Find where the given text appears and provide that cell's center as (x, y) coordinate. 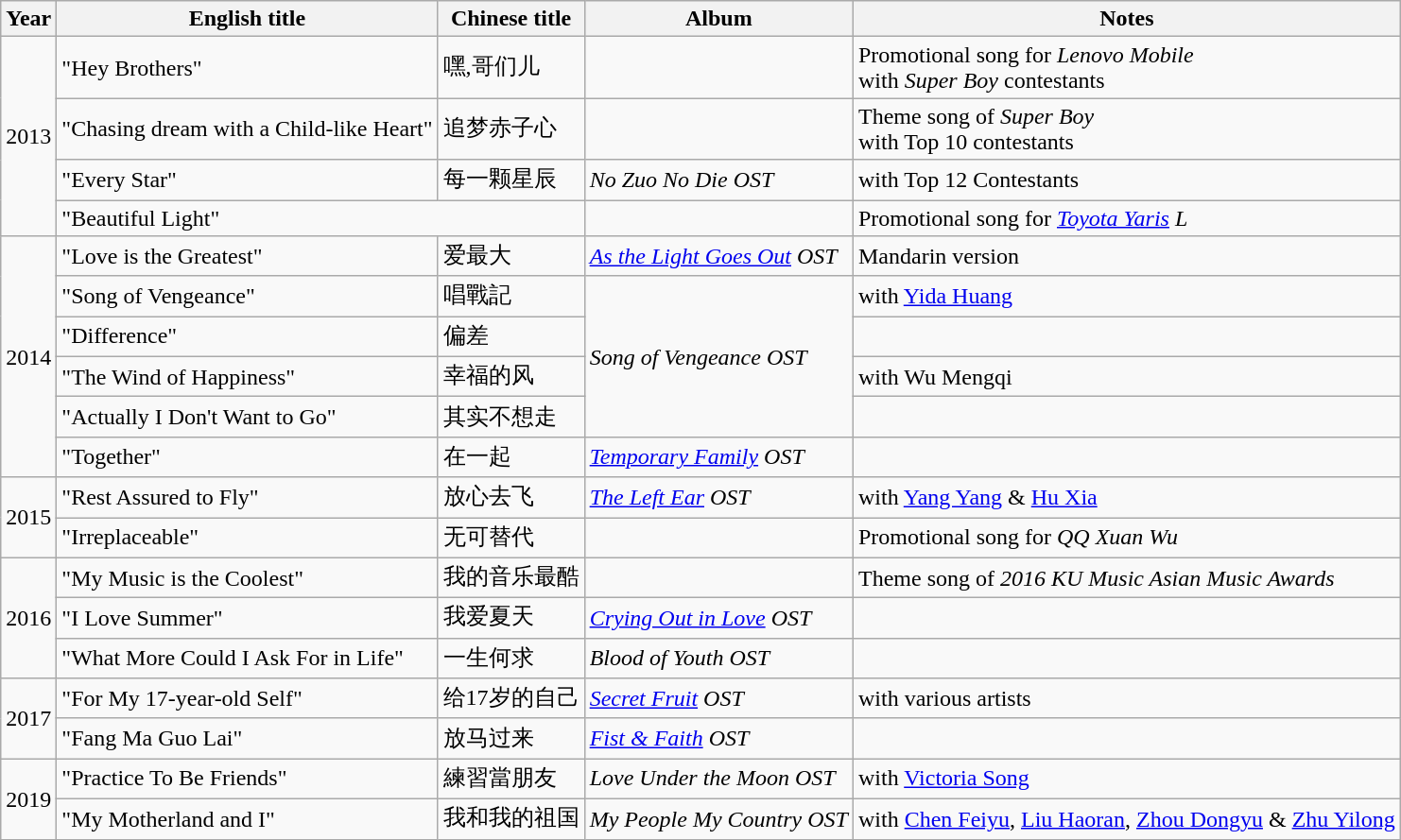
with Yida Huang (1127, 297)
English title (248, 19)
with Victoria Song (1127, 779)
无可替代 (510, 539)
Notes (1127, 19)
"Beautiful Light" (320, 218)
Album (718, 19)
Year (28, 19)
with various artists (1127, 699)
放心去飞 (510, 497)
2014 (28, 357)
"Practice To Be Friends" (248, 779)
with Chen Feiyu, Liu Haoran, Zhou Dongyu & Zhu Yilong (1127, 818)
"Chasing dream with a Child-like Heart" (248, 129)
"The Wind of Happiness" (248, 376)
My People My Country OST (718, 818)
Theme song of 2016 KU Music Asian Music Awards (1127, 578)
追梦赤子心 (510, 129)
我的音乐最酷 (510, 578)
Crying Out in Love OST (718, 618)
2013 (28, 136)
"My Motherland and I" (248, 818)
每一颗星辰 (510, 180)
As the Light Goes Out OST (718, 257)
練習當朋友 (510, 779)
"For My 17-year-old Self" (248, 699)
唱戰記 (510, 297)
Blood of Youth OST (718, 658)
放马过来 (510, 739)
"I Love Summer" (248, 618)
"Irreplaceable" (248, 539)
嘿,哥们儿 (510, 68)
"Difference" (248, 336)
"Rest Assured to Fly" (248, 497)
No Zuo No Die OST (718, 180)
Chinese title (510, 19)
"Fang Ma Guo Lai" (248, 739)
Love Under the Moon OST (718, 779)
一生何求 (510, 658)
"Hey Brothers" (248, 68)
我和我的祖国 (510, 818)
Song of Vengeance OST (718, 356)
Promotional song for Toyota Yaris L (1127, 218)
with Top 12 Contestants (1127, 180)
"Love is the Greatest" (248, 257)
"Together" (248, 457)
Secret Fruit OST (718, 699)
2015 (28, 518)
Promotional song for QQ Xuan Wu (1127, 539)
Promotional song for Lenovo Mobilewith Super Boy contestants (1127, 68)
在一起 (510, 457)
2016 (28, 618)
"My Music is the Coolest" (248, 578)
The Left Ear OST (718, 497)
其实不想走 (510, 418)
Mandarin version (1127, 257)
给17岁的自己 (510, 699)
Theme song of Super Boywith Top 10 contestants (1127, 129)
"Actually I Don't Want to Go" (248, 418)
幸福的风 (510, 376)
"What More Could I Ask For in Life" (248, 658)
"Song of Vengeance" (248, 297)
2017 (28, 718)
with Wu Mengqi (1127, 376)
"Every Star" (248, 180)
我爱夏天 (510, 618)
Temporary Family OST (718, 457)
Fist & Faith OST (718, 739)
爱最大 (510, 257)
with Yang Yang & Hu Xia (1127, 497)
2019 (28, 799)
偏差 (510, 336)
